From the cell containing the given text, extract its center point as [X, Y] coordinate. 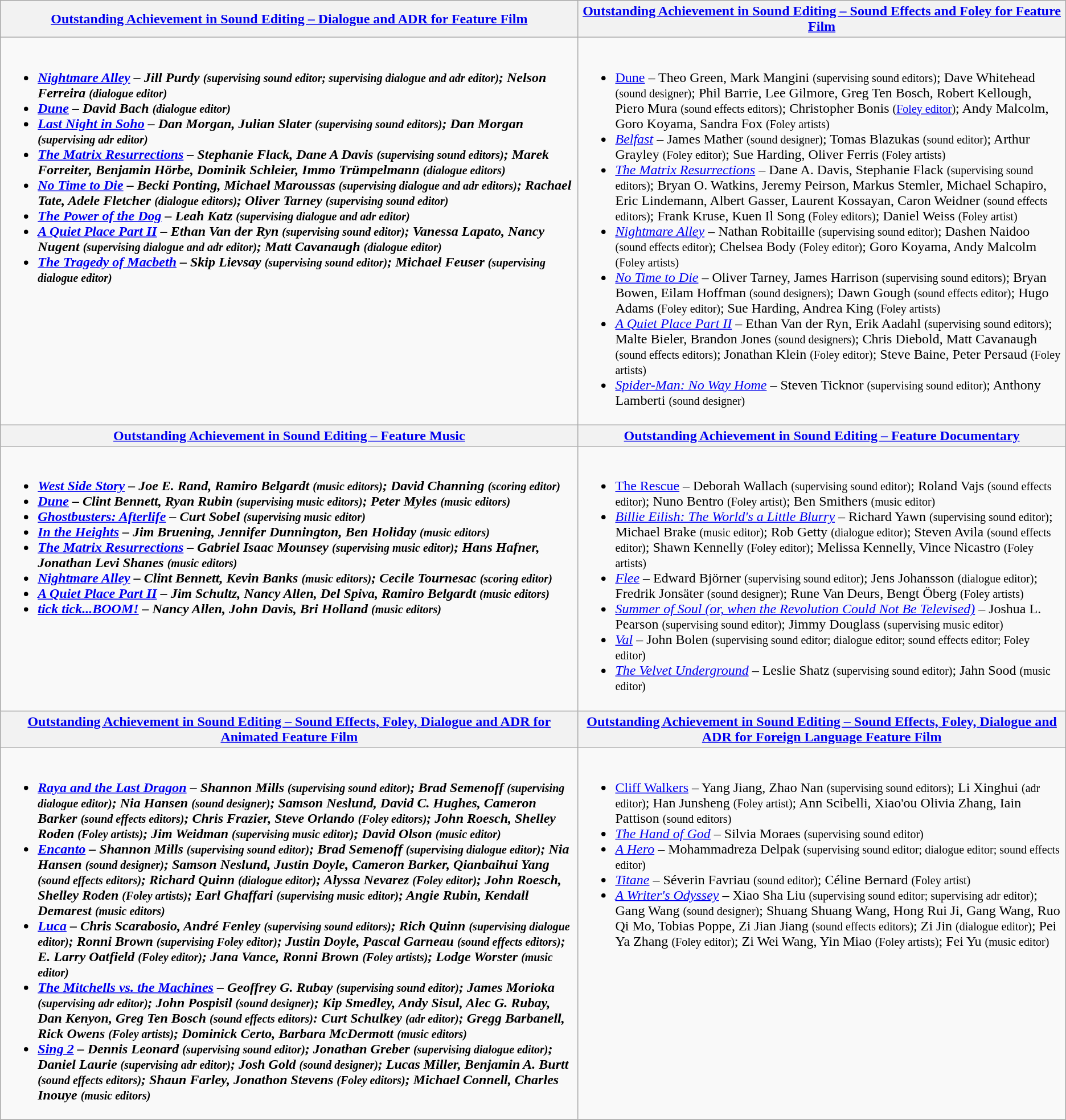
Outstanding Achievement in Sound Editing – Feature Music [289, 436]
Outstanding Achievement in Sound Editing – Sound Effects and Foley for Feature Film [822, 19]
Outstanding Achievement in Sound Editing – Dialogue and ADR for Feature Film [289, 19]
Outstanding Achievement in Sound Editing – Sound Effects, Foley, Dialogue and ADR for Foreign Language Feature Film [822, 729]
Outstanding Achievement in Sound Editing – Feature Documentary [822, 436]
Outstanding Achievement in Sound Editing – Sound Effects, Foley, Dialogue and ADR for Animated Feature Film [289, 729]
